Pinpoint the cell where the given text exists, returning its (x, y) midpoint coordinate. 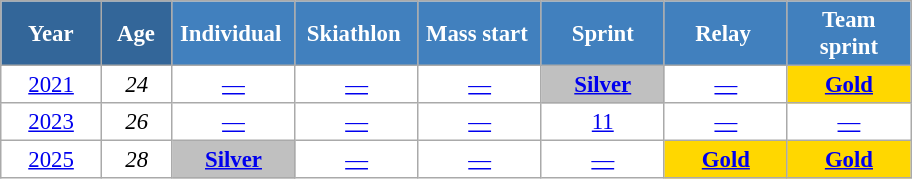
Year (52, 34)
2021 (52, 85)
Individual (234, 34)
2025 (52, 160)
28 (136, 160)
Sprint (602, 34)
26 (136, 122)
Team sprint (848, 34)
Relay (726, 34)
Mass start (480, 34)
Skiathlon (356, 34)
2023 (52, 122)
11 (602, 122)
Age (136, 34)
24 (136, 85)
